From the cell containing the given text, extract its center point as (X, Y) coordinate. 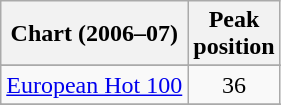
36 (234, 85)
Peakposition (234, 34)
Chart (2006–07) (94, 34)
European Hot 100 (94, 85)
